Output the [x, y] coordinate of the center of the cell containing the given text.  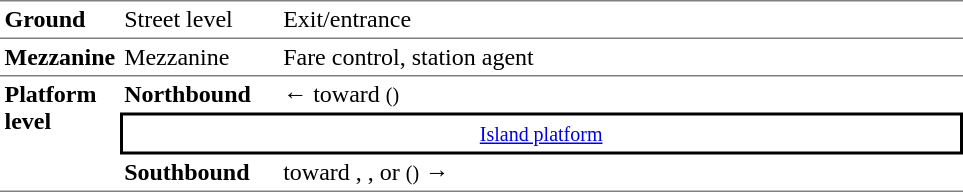
Street level [200, 19]
Southbound [200, 173]
Ground [60, 19]
← toward () [621, 94]
toward , , or () → [621, 173]
Platform level [60, 134]
Fare control, station agent [621, 57]
Island platform [542, 133]
Northbound [200, 94]
Exit/entrance [621, 19]
